Output the (x, y) coordinate of the center of the cell containing the given text.  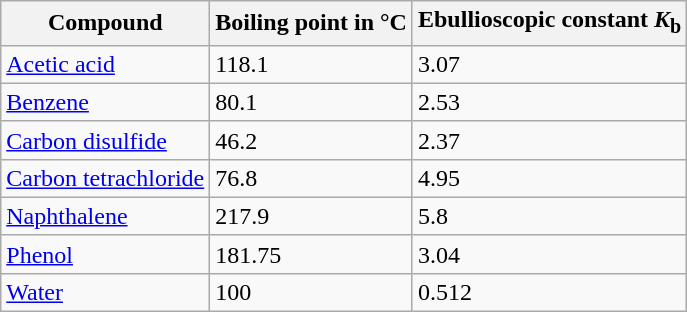
Carbon tetrachloride (106, 178)
Ebullioscopic constant Kb (549, 23)
2.37 (549, 140)
2.53 (549, 102)
4.95 (549, 178)
3.04 (549, 254)
Benzene (106, 102)
Phenol (106, 254)
76.8 (312, 178)
Boiling point in °C (312, 23)
100 (312, 292)
3.07 (549, 64)
Naphthalene (106, 216)
0.512 (549, 292)
217.9 (312, 216)
46.2 (312, 140)
Carbon disulfide (106, 140)
118.1 (312, 64)
Compound (106, 23)
Water (106, 292)
80.1 (312, 102)
Acetic acid (106, 64)
181.75 (312, 254)
5.8 (549, 216)
